For the text-containing cell, return its midpoint in [x, y] coordinate format. 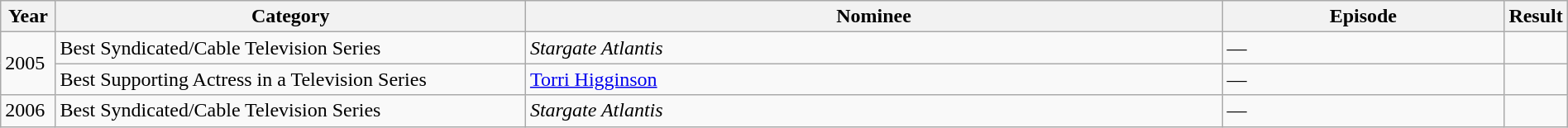
2005 [28, 64]
Torri Higginson [873, 79]
Category [290, 17]
Nominee [873, 17]
Result [1536, 17]
Best Supporting Actress in a Television Series [290, 79]
Episode [1363, 17]
Year [28, 17]
2006 [28, 111]
